Identify which cell holds the provided text, then report its (x, y) central coordinate. 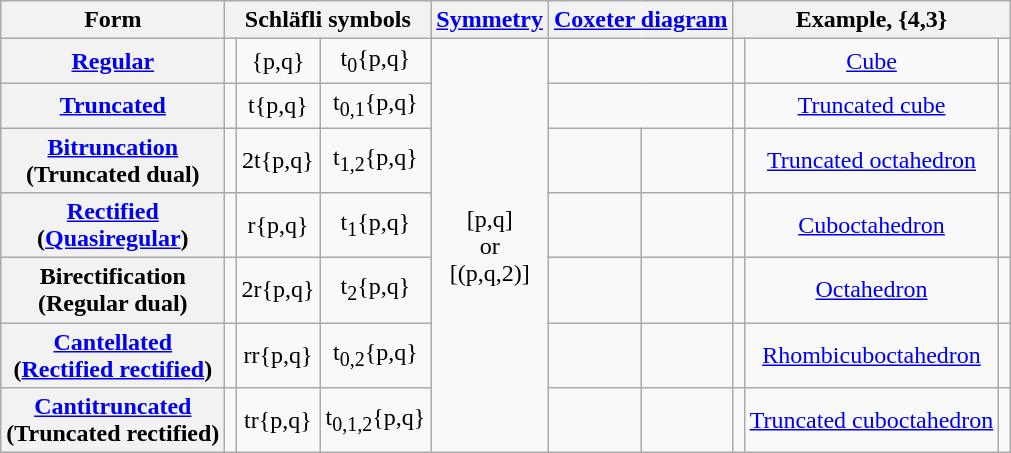
Cantellated(Rectified rectified) (113, 356)
Truncated cuboctahedron (872, 420)
t0,2{p,q} (376, 356)
Schläfli symbols (328, 20)
Rhombicuboctahedron (872, 356)
Cube (872, 61)
r{p,q} (278, 226)
t1{p,q} (376, 226)
Rectified(Quasiregular) (113, 226)
Birectification(Regular dual) (113, 290)
Truncated (113, 105)
Coxeter diagram (640, 20)
Truncated octahedron (872, 160)
Cantitruncated(Truncated rectified) (113, 420)
t{p,q} (278, 105)
Truncated cube (872, 105)
tr{p,q} (278, 420)
Example, {4,3} (872, 20)
t0,1,2{p,q} (376, 420)
rr{p,q} (278, 356)
Symmetry (490, 20)
Regular (113, 61)
Cuboctahedron (872, 226)
{p,q} (278, 61)
t0,1{p,q} (376, 105)
Octahedron (872, 290)
[p,q]or[(p,q,2)] (490, 246)
Bitruncation(Truncated dual) (113, 160)
t0{p,q} (376, 61)
2r{p,q} (278, 290)
t1,2{p,q} (376, 160)
t2{p,q} (376, 290)
2t{p,q} (278, 160)
Form (113, 20)
